Return the (X, Y) coordinate for the center point of the cell that contains the specified text.  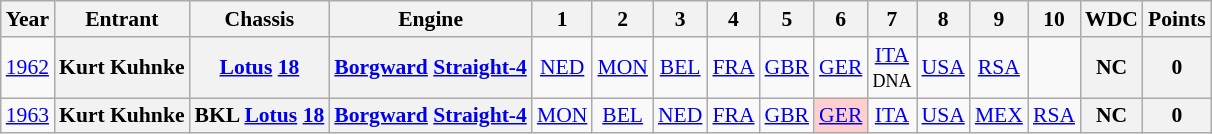
6 (840, 19)
BKL Lotus 18 (260, 116)
4 (733, 19)
2 (622, 19)
Points (1177, 19)
Chassis (260, 19)
Year (28, 19)
1962 (28, 68)
8 (942, 19)
7 (892, 19)
ITA (892, 116)
10 (1054, 19)
Lotus 18 (260, 68)
1963 (28, 116)
ITADNA (892, 68)
Engine (430, 19)
MEX (999, 116)
9 (999, 19)
1 (562, 19)
Entrant (122, 19)
3 (680, 19)
WDC (1112, 19)
5 (788, 19)
